Return (x, y) of the center of cell containing provided text 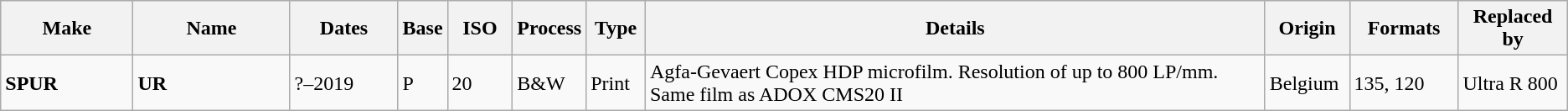
Replaced by (1513, 29)
Origin (1307, 29)
Details (955, 29)
Print (616, 82)
Type (616, 29)
Name (211, 29)
135, 120 (1404, 82)
Dates (343, 29)
Process (549, 29)
SPUR (67, 82)
Belgium (1307, 82)
B&W (549, 82)
20 (480, 82)
Formats (1404, 29)
?–2019 (343, 82)
Ultra R 800 (1513, 82)
Agfa-Gevaert Copex HDP microfilm. Resolution of up to 800 LP/mm. Same film as ADOX CMS20 II (955, 82)
Make (67, 29)
P (422, 82)
UR (211, 82)
Base (422, 29)
ISO (480, 29)
